Output the (X, Y) coordinate of the center of the cell containing the given text.  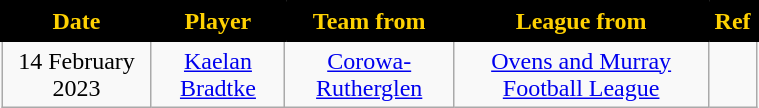
14 February 2023 (77, 74)
Team from (369, 22)
Player (218, 22)
Corowa-Rutherglen (369, 74)
Kaelan Bradtke (218, 74)
Ref (732, 22)
Ovens and Murray Football League (581, 74)
League from (581, 22)
Date (77, 22)
